Capture the cell that displays the provided text and extract its [x, y] central coordinate. 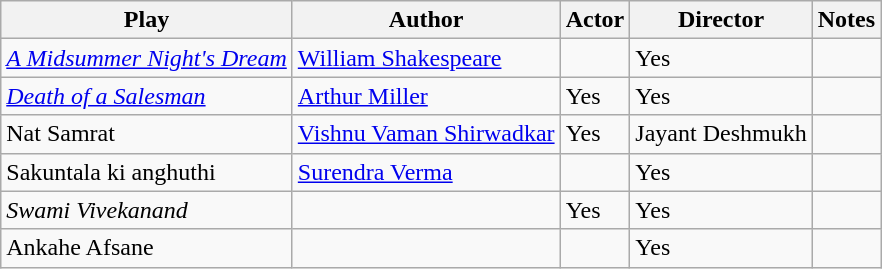
Vishnu Vaman Shirwadkar [426, 134]
Death of a Salesman [147, 96]
Swami Vivekanand [147, 210]
Actor [595, 20]
Author [426, 20]
Surendra Verma [426, 172]
Sakuntala ki anghuthi [147, 172]
A Midsummer Night's Dream [147, 58]
Play [147, 20]
Arthur Miller [426, 96]
Notes [846, 20]
Nat Samrat [147, 134]
Director [721, 20]
Jayant Deshmukh [721, 134]
Ankahe Afsane [147, 248]
William Shakespeare [426, 58]
